Find where the given text appears and provide that cell's center as (x, y) coordinate. 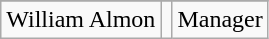
Manager (220, 20)
William Almon (81, 20)
